Detect which cell encompasses the target text, then output its [X, Y] center coordinate. 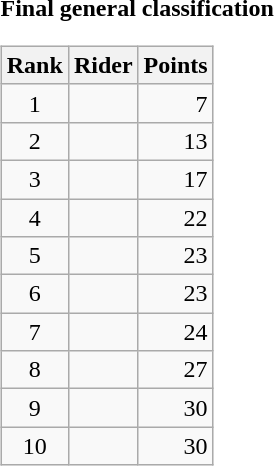
24 [176, 332]
Points [176, 65]
Rider [103, 65]
9 [34, 408]
17 [176, 179]
10 [34, 446]
4 [34, 217]
27 [176, 370]
1 [34, 103]
2 [34, 141]
8 [34, 370]
5 [34, 256]
22 [176, 217]
6 [34, 294]
13 [176, 141]
Rank [34, 65]
3 [34, 179]
